Identify which cell holds the provided text, then report its (X, Y) central coordinate. 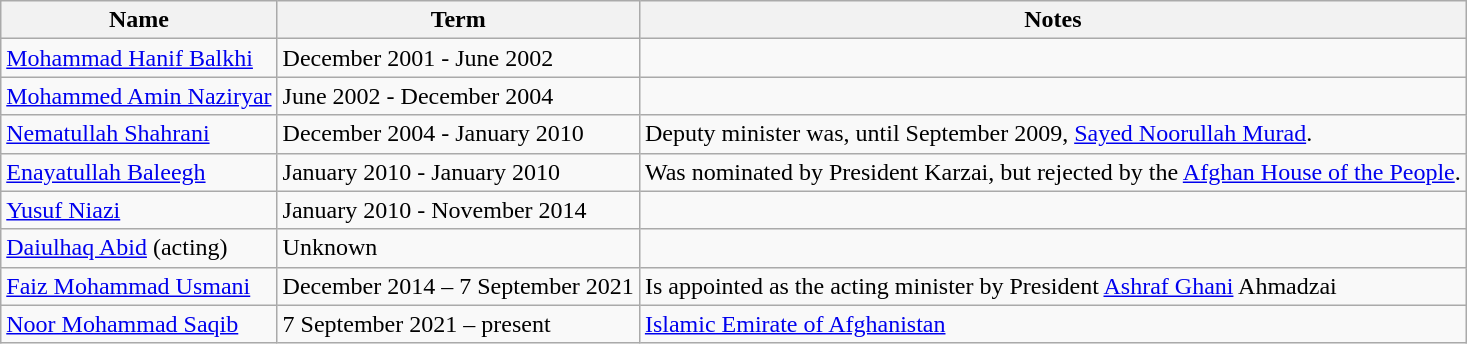
January 2010 - November 2014 (458, 210)
Nematullah Shahrani (139, 134)
Noor Mohammad Saqib (139, 324)
Enayatullah Baleegh (139, 172)
June 2002 - December 2004 (458, 96)
Term (458, 20)
Faiz Mohammad Usmani (139, 286)
December 2014 – 7 September 2021 (458, 286)
Name (139, 20)
December 2004 - January 2010 (458, 134)
7 September 2021 – present (458, 324)
January 2010 - January 2010 (458, 172)
Deputy minister was, until September 2009, Sayed Noorullah Murad. (1052, 134)
Mohammad Hanif Balkhi (139, 58)
Yusuf Niazi (139, 210)
December 2001 - June 2002 (458, 58)
Notes (1052, 20)
Mohammed Amin Naziryar (139, 96)
Islamic Emirate of Afghanistan (1052, 324)
Was nominated by President Karzai, but rejected by the Afghan House of the People. (1052, 172)
Is appointed as the acting minister by President Ashraf Ghani Ahmadzai (1052, 286)
Daiulhaq Abid (acting) (139, 248)
Unknown (458, 248)
